For the text-containing cell, return its midpoint in [x, y] coordinate format. 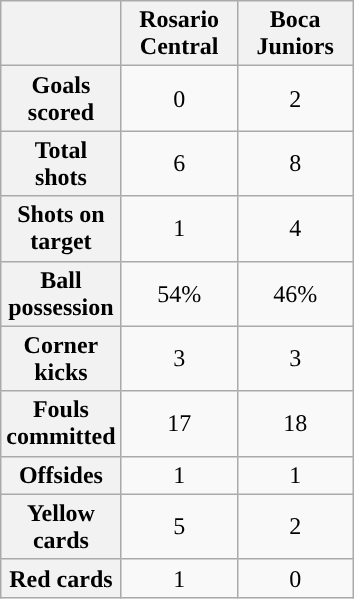
Shots on target [61, 228]
Offsides [61, 475]
Ball possession [61, 294]
Corner kicks [61, 358]
Fouls committed [61, 424]
18 [295, 424]
6 [179, 164]
8 [295, 164]
46% [295, 294]
Total shots [61, 164]
5 [179, 526]
Goals scored [61, 98]
Boca Juniors [295, 34]
Yellow cards [61, 526]
4 [295, 228]
Rosario Central [179, 34]
17 [179, 424]
54% [179, 294]
Red cards [61, 578]
